Output the (x, y) coordinate of the center of the cell containing the given text.  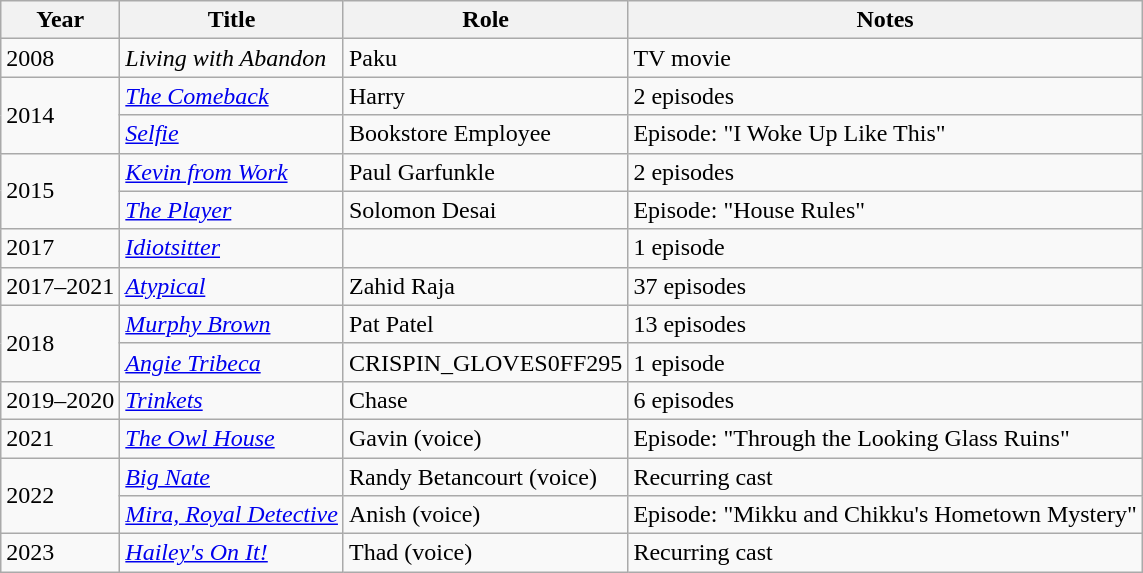
2014 (60, 115)
Big Nate (232, 477)
Title (232, 20)
Hailey's On It! (232, 553)
Notes (885, 20)
2022 (60, 496)
Murphy Brown (232, 324)
Randy Betancourt (voice) (485, 477)
2019–2020 (60, 400)
Role (485, 20)
TV movie (885, 58)
The Comeback (232, 96)
CRISPIN_GLOVES0FF295 (485, 362)
2008 (60, 58)
Thad (voice) (485, 553)
Harry (485, 96)
Living with Abandon (232, 58)
2017–2021 (60, 286)
2015 (60, 191)
Selfie (232, 134)
Gavin (voice) (485, 438)
2018 (60, 343)
Chase (485, 400)
13 episodes (885, 324)
Solomon Desai (485, 210)
6 episodes (885, 400)
Episode: "I Woke Up Like This" (885, 134)
Paul Garfunkle (485, 172)
Angie Tribeca (232, 362)
Kevin from Work (232, 172)
Anish (voice) (485, 515)
37 episodes (885, 286)
Zahid Raja (485, 286)
Year (60, 20)
Trinkets (232, 400)
The Owl House (232, 438)
2023 (60, 553)
2021 (60, 438)
Idiotsitter (232, 248)
The Player (232, 210)
Bookstore Employee (485, 134)
Mira, Royal Detective (232, 515)
Episode: "Mikku and Chikku's Hometown Mystery" (885, 515)
Atypical (232, 286)
Pat Patel (485, 324)
2017 (60, 248)
Paku (485, 58)
Episode: "House Rules" (885, 210)
Episode: "Through the Looking Glass Ruins" (885, 438)
